Pinpoint the cell where the given text exists, returning its [X, Y] midpoint coordinate. 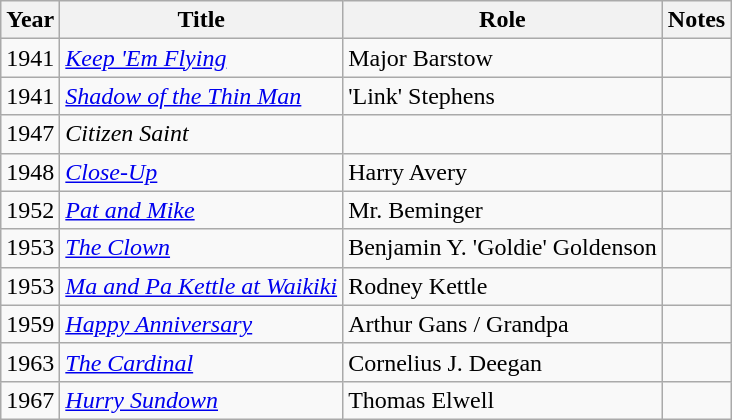
'Link' Stephens [503, 96]
The Clown [202, 248]
Rodney Kettle [503, 286]
The Cardinal [202, 362]
Harry Avery [503, 172]
Thomas Elwell [503, 400]
Keep 'Em Flying [202, 58]
Arthur Gans / Grandpa [503, 324]
Major Barstow [503, 58]
Mr. Beminger [503, 210]
Hurry Sundown [202, 400]
1963 [30, 362]
Title [202, 20]
Notes [696, 20]
Shadow of the Thin Man [202, 96]
1948 [30, 172]
Pat and Mike [202, 210]
Role [503, 20]
1967 [30, 400]
Benjamin Y. 'Goldie' Goldenson [503, 248]
1952 [30, 210]
Citizen Saint [202, 134]
1959 [30, 324]
1947 [30, 134]
Close-Up [202, 172]
Ma and Pa Kettle at Waikiki [202, 286]
Happy Anniversary [202, 324]
Cornelius J. Deegan [503, 362]
Year [30, 20]
